Extract the [x, y] coordinate from the center of the cell holding the provided text.  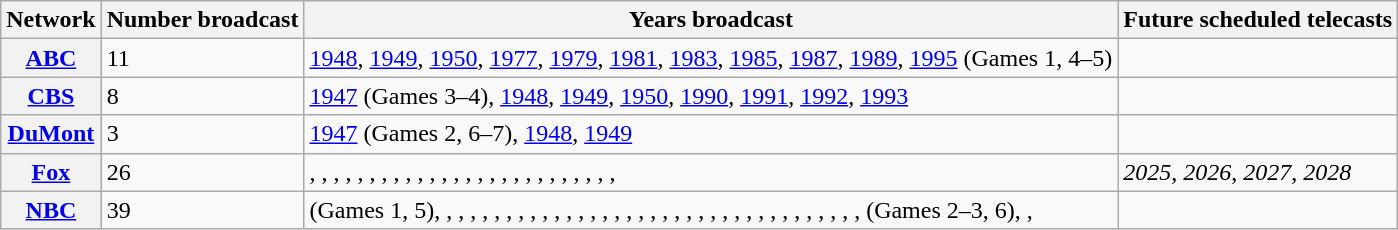
Network [51, 20]
Number broadcast [202, 20]
3 [202, 134]
Fox [51, 172]
DuMont [51, 134]
39 [202, 210]
11 [202, 58]
Future scheduled telecasts [1258, 20]
2025, 2026, 2027, 2028 [1258, 172]
26 [202, 172]
1948, 1949, 1950, 1977, 1979, 1981, 1983, 1985, 1987, 1989, 1995 (Games 1, 4–5) [711, 58]
Years broadcast [711, 20]
8 [202, 96]
NBC [51, 210]
(Games 1, 5), , , , , , , , , , , , , , , , , , , , , , , , , , , , , , , , , , , , (Games 2–3, 6), , [711, 210]
1947 (Games 3–4), 1948, 1949, 1950, 1990, 1991, 1992, 1993 [711, 96]
1947 (Games 2, 6–7), 1948, 1949 [711, 134]
CBS [51, 96]
, , , , , , , , , , , , , , , , , , , , , , , , , , [711, 172]
ABC [51, 58]
